Output the (x, y) coordinate of the center of the cell containing the given text.  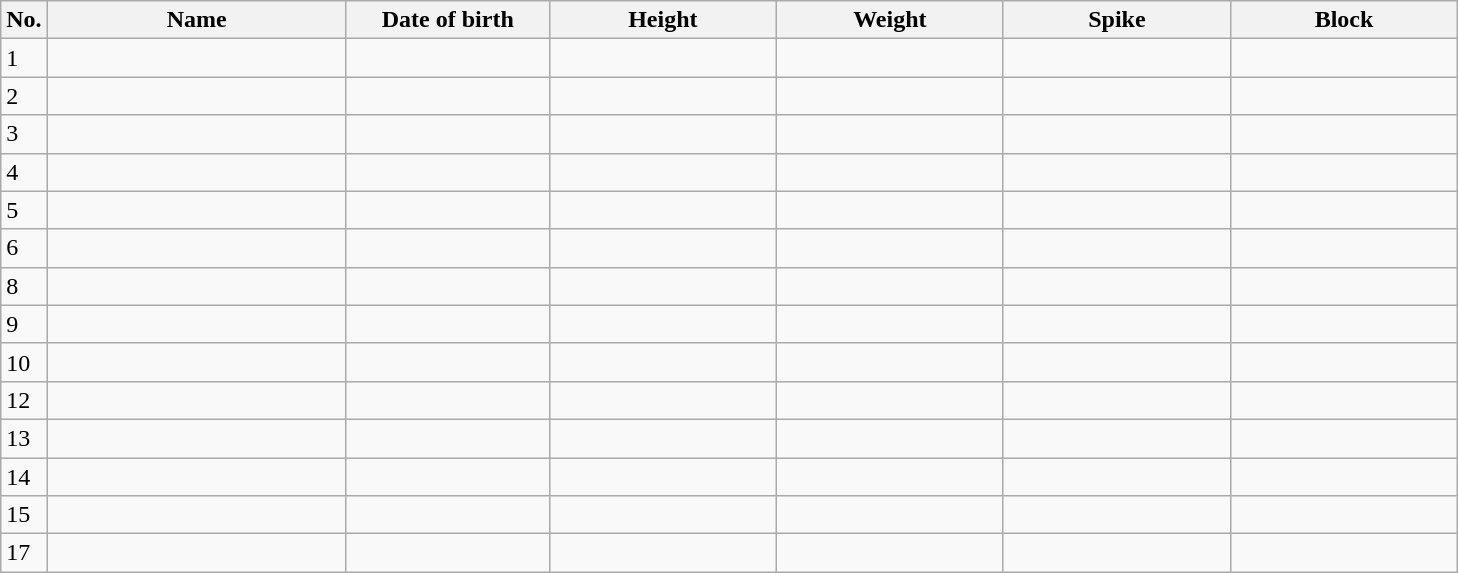
2 (24, 96)
13 (24, 438)
12 (24, 400)
Weight (890, 20)
4 (24, 172)
5 (24, 210)
Spike (1116, 20)
Height (662, 20)
Name (196, 20)
3 (24, 134)
Block (1344, 20)
9 (24, 324)
17 (24, 553)
6 (24, 248)
No. (24, 20)
1 (24, 58)
Date of birth (448, 20)
10 (24, 362)
14 (24, 477)
15 (24, 515)
8 (24, 286)
